Extract the [x, y] coordinate from the center of the cell holding the provided text.  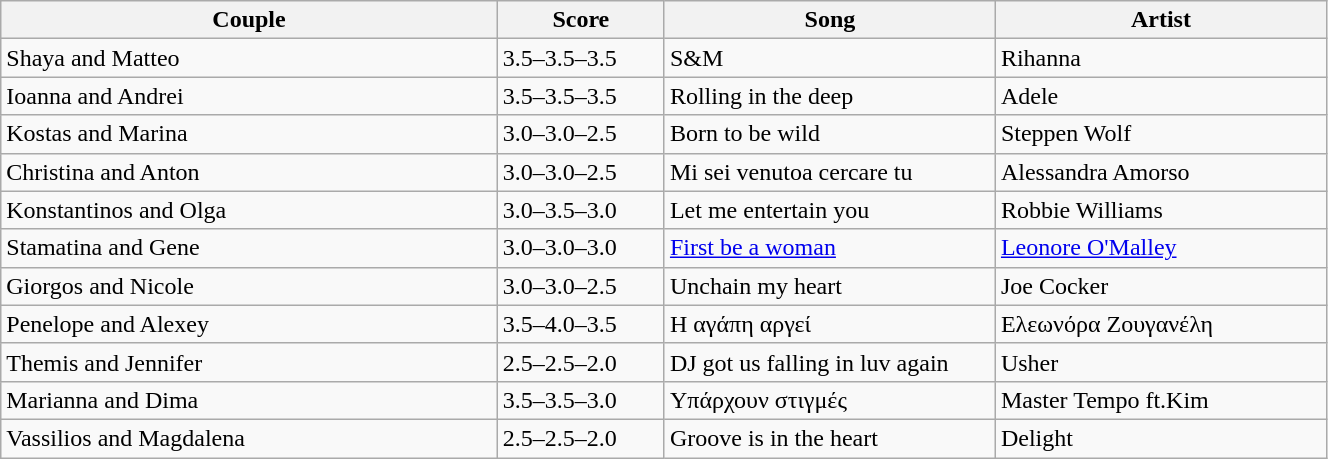
Delight [1160, 438]
Υπάρχουν στιγμές [830, 400]
Vassilios and Magdalena [249, 438]
Born to be wild [830, 134]
S&M [830, 58]
Kostas and Marina [249, 134]
Ioanna and Andrei [249, 96]
3.0–3.0–3.0 [580, 248]
Rihanna [1160, 58]
Groove is in the heart [830, 438]
Song [830, 20]
Ελεωνόρα Ζουγανέλη [1160, 324]
Christina and Anton [249, 172]
Steppen Wolf [1160, 134]
Artist [1160, 20]
3.5–4.0–3.5 [580, 324]
Joe Cocker [1160, 286]
Score [580, 20]
Themis and Jennifer [249, 362]
Rolling in the deep [830, 96]
Η αγάπη αργεί [830, 324]
Unchain my heart [830, 286]
Couple [249, 20]
Penelope and Alexey [249, 324]
Marianna and Dima [249, 400]
3.0–3.5–3.0 [580, 210]
Mi sei venutoa cercare tu [830, 172]
3.5–3.5–3.0 [580, 400]
DJ got us falling in luv again [830, 362]
Giorgos and Nicole [249, 286]
Master Tempo ft.Kim [1160, 400]
Adele [1160, 96]
Alessandra Amorso [1160, 172]
Leonore O'Malley [1160, 248]
Stamatina and Gene [249, 248]
Robbie Williams [1160, 210]
First be a woman [830, 248]
Usher [1160, 362]
Let me entertain you [830, 210]
Shaya and Matteo [249, 58]
Konstantinos and Olga [249, 210]
